Capture the cell that displays the provided text and extract its (X, Y) central coordinate. 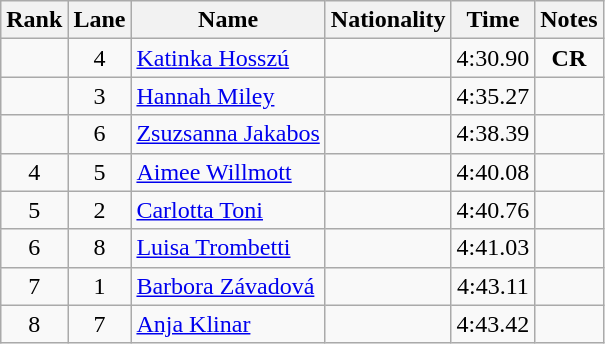
4:40.08 (493, 172)
Hannah Miley (228, 96)
Notes (569, 20)
1 (100, 286)
Barbora Závadová (228, 286)
Carlotta Toni (228, 210)
4:38.39 (493, 134)
Name (228, 20)
CR (569, 58)
4:35.27 (493, 96)
Zsuzsanna Jakabos (228, 134)
Nationality (388, 20)
Katinka Hosszú (228, 58)
4:43.11 (493, 286)
2 (100, 210)
Lane (100, 20)
4:30.90 (493, 58)
4:43.42 (493, 324)
Time (493, 20)
Luisa Trombetti (228, 248)
Anja Klinar (228, 324)
Rank (34, 20)
4:40.76 (493, 210)
4:41.03 (493, 248)
Aimee Willmott (228, 172)
3 (100, 96)
